Locate the cell with the specified text and output its (x, y) center coordinate. 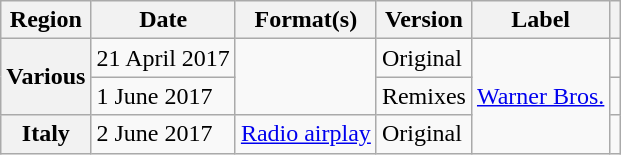
Warner Bros. (540, 96)
Italy (46, 134)
2 June 2017 (163, 134)
1 June 2017 (163, 96)
Date (163, 20)
Various (46, 77)
Format(s) (306, 20)
Label (540, 20)
Radio airplay (306, 134)
21 April 2017 (163, 58)
Region (46, 20)
Remixes (424, 96)
Version (424, 20)
